Identify which cell holds the provided text, then report its (x, y) central coordinate. 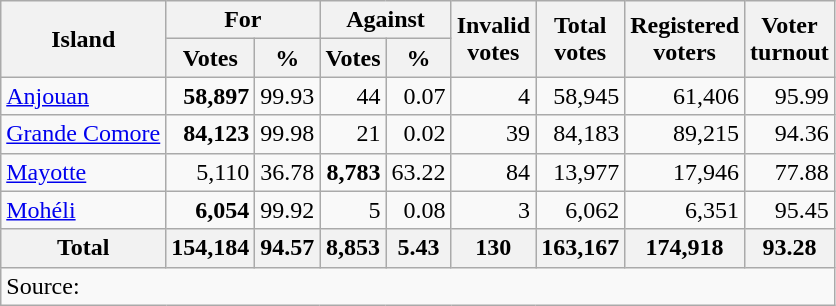
130 (493, 248)
95.45 (790, 210)
6,351 (685, 210)
163,167 (580, 248)
0.07 (418, 96)
Voterturnout (790, 39)
Anjouan (84, 96)
6,054 (210, 210)
Invalidvotes (493, 39)
Registeredvoters (685, 39)
0.08 (418, 210)
Mohéli (84, 210)
5,110 (210, 172)
5 (353, 210)
84 (493, 172)
Island (84, 39)
95.99 (790, 96)
8,783 (353, 172)
58,945 (580, 96)
8,853 (353, 248)
58,897 (210, 96)
Totalvotes (580, 39)
Grande Comore (84, 134)
99.98 (288, 134)
94.36 (790, 134)
Total (84, 248)
36.78 (288, 172)
Against (386, 20)
61,406 (685, 96)
99.92 (288, 210)
84,123 (210, 134)
39 (493, 134)
63.22 (418, 172)
77.88 (790, 172)
44 (353, 96)
5.43 (418, 248)
6,062 (580, 210)
For (243, 20)
3 (493, 210)
154,184 (210, 248)
Mayotte (84, 172)
84,183 (580, 134)
94.57 (288, 248)
99.93 (288, 96)
17,946 (685, 172)
4 (493, 96)
89,215 (685, 134)
174,918 (685, 248)
93.28 (790, 248)
0.02 (418, 134)
21 (353, 134)
Source: (418, 286)
13,977 (580, 172)
